Return the [x, y] coordinate for the center point of the cell that contains the specified text.  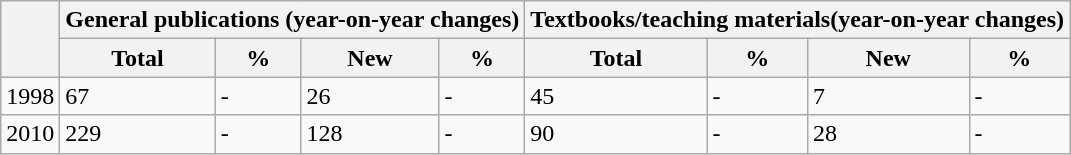
28 [888, 134]
45 [616, 96]
128 [370, 134]
1998 [30, 96]
229 [138, 134]
90 [616, 134]
7 [888, 96]
Textbooks/teaching materials(year-on-year changes) [798, 20]
2010 [30, 134]
67 [138, 96]
26 [370, 96]
General publications (year-on-year changes) [292, 20]
